Pinpoint the cell where the given text exists, returning its (X, Y) midpoint coordinate. 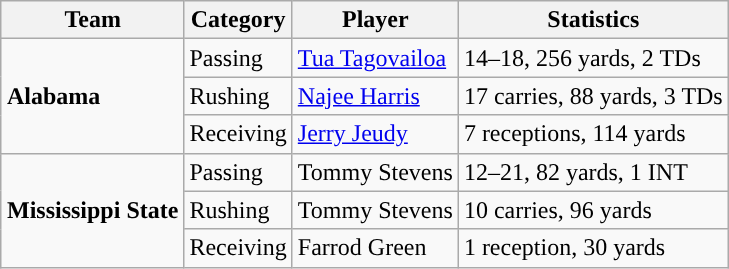
Farrod Green (375, 248)
Najee Harris (375, 96)
Tua Tagovailoa (375, 58)
Mississippi State (92, 210)
7 receptions, 114 yards (593, 134)
1 reception, 30 yards (593, 248)
Jerry Jeudy (375, 134)
Team (92, 20)
10 carries, 96 yards (593, 210)
Alabama (92, 96)
14–18, 256 yards, 2 TDs (593, 58)
Category (238, 20)
17 carries, 88 yards, 3 TDs (593, 96)
Player (375, 20)
Statistics (593, 20)
12–21, 82 yards, 1 INT (593, 172)
